Find where the given text appears and provide that cell's center as [x, y] coordinate. 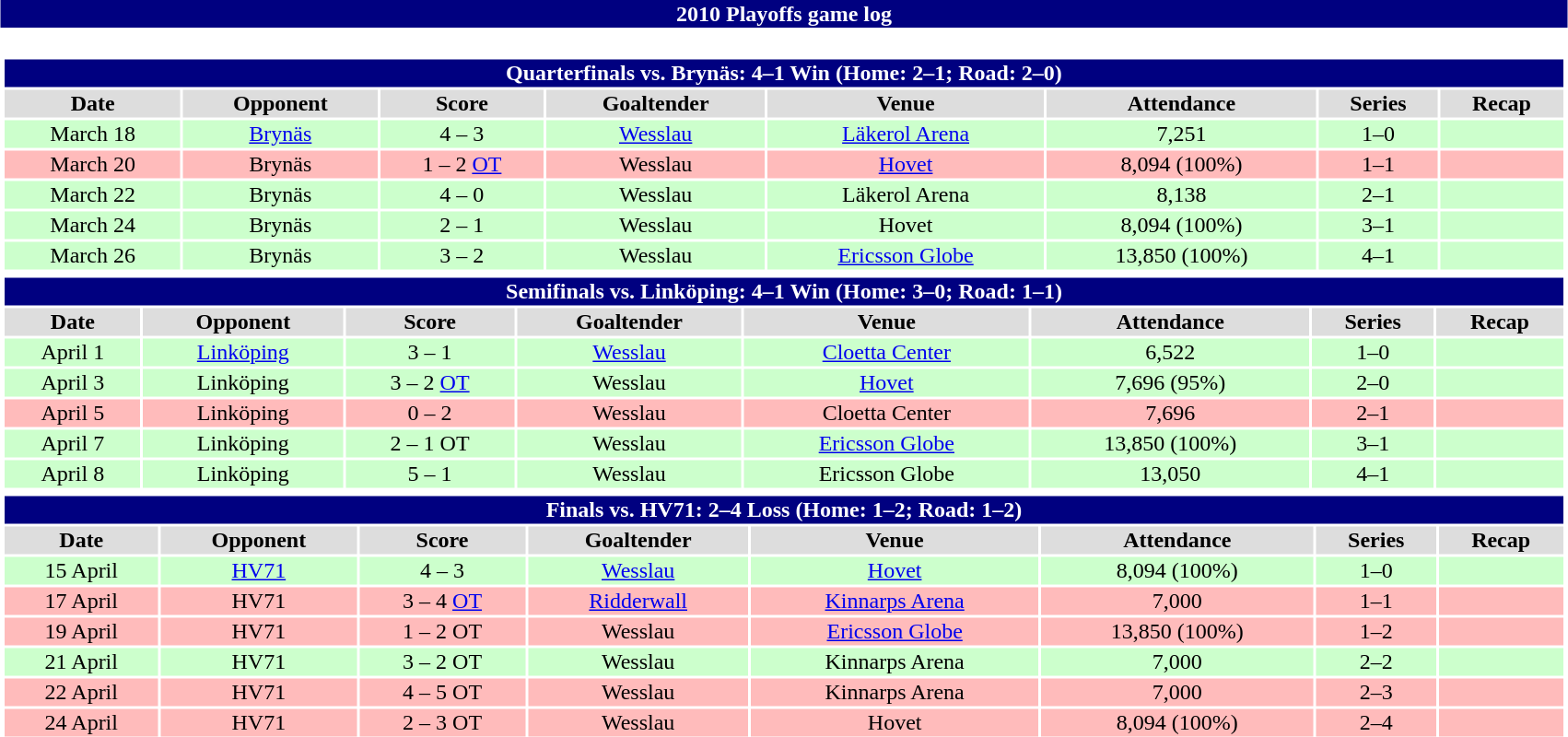
4 – 0 [462, 194]
5 – 1 [429, 474]
2 – 3 OT [442, 723]
March 20 [92, 165]
Quarterfinals vs. Brynäs: 4–1 Win (Home: 2–1; Road: 2–0) [783, 73]
April 1 [72, 353]
Ridderwall [638, 602]
0 – 2 [429, 414]
7,696 (95%) [1171, 382]
2 – 1 OT [429, 443]
2–0 [1373, 382]
April 3 [72, 382]
2–2 [1376, 662]
March 24 [92, 226]
April 7 [72, 443]
8,138 [1181, 194]
15 April [81, 570]
Semifinals vs. Linköping: 4–1 Win (Home: 3–0; Road: 1–1) [783, 292]
21 April [81, 662]
3 – 2 [462, 255]
6,522 [1171, 353]
March 26 [92, 255]
19 April [81, 631]
March 18 [92, 134]
March 22 [92, 194]
4 – 5 OT [442, 692]
3 – 1 [429, 353]
13,050 [1171, 474]
Finals vs. HV71: 2–4 Loss (Home: 1–2; Road: 1–2) [783, 509]
3 – 4 OT [442, 602]
April 5 [72, 414]
2–4 [1376, 723]
22 April [81, 692]
2 – 1 [462, 226]
24 April [81, 723]
1–2 [1376, 631]
2–3 [1376, 692]
7,696 [1171, 414]
2010 Playoffs game log [784, 14]
April 8 [72, 474]
17 April [81, 602]
7,251 [1181, 134]
